Locate the cell with the specified text and output its (x, y) center coordinate. 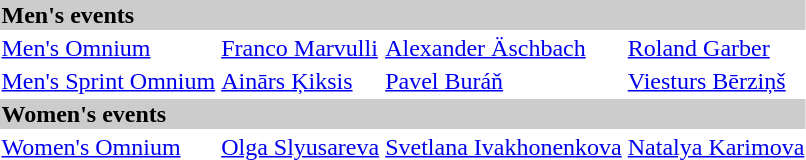
Men's Omnium (108, 48)
Roland Garber (716, 48)
Men's Sprint Omnium (108, 81)
Women's events (403, 114)
Ainārs Ķiksis (300, 81)
Alexander Äschbach (504, 48)
Pavel Buráň (504, 81)
Men's events (403, 15)
Viesturs Bērziņš (716, 81)
Franco Marvulli (300, 48)
